Extract the [X, Y] coordinate from the center of the cell holding the provided text.  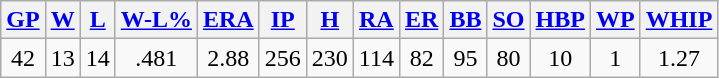
1 [615, 58]
H [330, 20]
ER [421, 20]
WHIP [679, 20]
80 [508, 58]
14 [98, 58]
L [98, 20]
82 [421, 58]
256 [282, 58]
GP [23, 20]
10 [560, 58]
42 [23, 58]
13 [62, 58]
BB [466, 20]
SO [508, 20]
95 [466, 58]
IP [282, 20]
2.88 [228, 58]
1.27 [679, 58]
RA [376, 20]
W [62, 20]
WP [615, 20]
W-L% [156, 20]
HBP [560, 20]
114 [376, 58]
230 [330, 58]
ERA [228, 20]
.481 [156, 58]
